Locate the cell with the specified text and output its [X, Y] center coordinate. 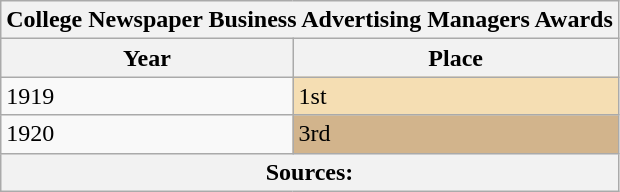
College Newspaper Business Advertising Managers Awards [310, 20]
1919 [147, 96]
Year [147, 58]
Sources: [310, 172]
1920 [147, 134]
1st [456, 96]
Place [456, 58]
3rd [456, 134]
